Determine the (X, Y) coordinate at the center of the cell enclosing the given text.  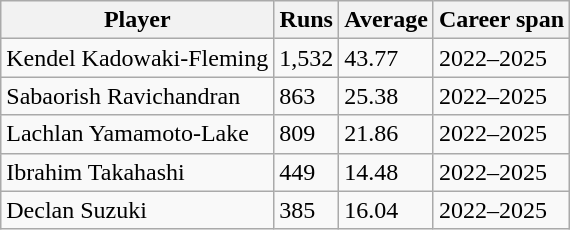
14.48 (386, 172)
Runs (306, 20)
Player (138, 20)
Career span (501, 20)
25.38 (386, 96)
385 (306, 210)
Ibrahim Takahashi (138, 172)
863 (306, 96)
Kendel Kadowaki-Fleming (138, 58)
Declan Suzuki (138, 210)
21.86 (386, 134)
Sabaorish Ravichandran (138, 96)
1,532 (306, 58)
809 (306, 134)
43.77 (386, 58)
Average (386, 20)
449 (306, 172)
Lachlan Yamamoto-Lake (138, 134)
16.04 (386, 210)
